From the cell containing the given text, extract its center point as [X, Y] coordinate. 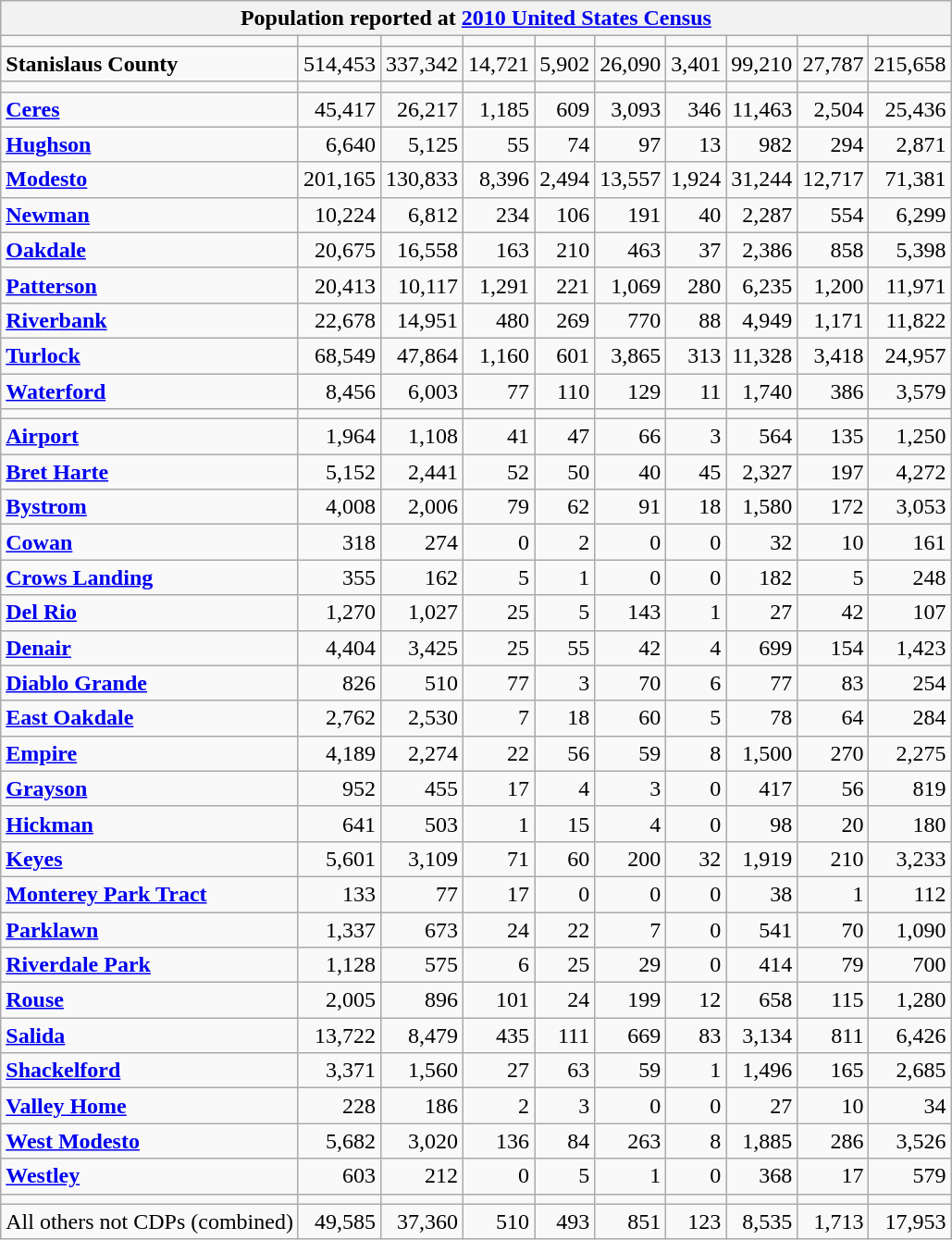
3,865 [631, 355]
417 [762, 788]
896 [422, 1000]
98 [762, 824]
Shackelford [150, 1071]
180 [910, 824]
699 [762, 648]
71,381 [910, 180]
182 [762, 577]
215,658 [910, 64]
91 [631, 507]
163 [500, 250]
2,006 [422, 507]
851 [631, 1221]
2,441 [422, 472]
1,580 [762, 507]
284 [910, 718]
368 [762, 1176]
700 [910, 965]
Monterey Park Tract [150, 894]
Parklawn [150, 930]
952 [339, 788]
Hickman [150, 824]
Grayson [150, 788]
16,558 [422, 250]
3,093 [631, 109]
136 [500, 1141]
6,640 [339, 144]
Bystrom [150, 507]
318 [339, 542]
1,500 [762, 753]
8,396 [500, 180]
1,964 [339, 437]
11,971 [910, 285]
66 [631, 437]
1,108 [422, 437]
254 [910, 683]
74 [564, 144]
37,360 [422, 1221]
Waterford [150, 391]
All others not CDPs (combined) [150, 1221]
11 [696, 391]
1,740 [762, 391]
234 [500, 215]
Cowan [150, 542]
346 [696, 109]
228 [339, 1106]
4,189 [339, 753]
5,682 [339, 1141]
12,717 [833, 180]
11,328 [762, 355]
East Oakdale [150, 718]
24,957 [910, 355]
463 [631, 250]
Stanislaus County [150, 64]
564 [762, 437]
355 [339, 577]
38 [762, 894]
47 [564, 437]
3,020 [422, 1141]
2,275 [910, 753]
13,557 [631, 180]
2,386 [762, 250]
274 [422, 542]
Valley Home [150, 1106]
3,401 [696, 64]
37 [696, 250]
1,423 [910, 648]
Riverbank [150, 320]
3,418 [833, 355]
248 [910, 577]
110 [564, 391]
15 [564, 824]
2,871 [910, 144]
17,953 [910, 1221]
541 [762, 930]
31,244 [762, 180]
8,456 [339, 391]
480 [500, 320]
Denair [150, 648]
819 [910, 788]
Airport [150, 437]
4,949 [762, 320]
Empire [150, 753]
8,535 [762, 1221]
514,453 [339, 64]
1,250 [910, 437]
13,722 [339, 1035]
435 [500, 1035]
770 [631, 320]
8,479 [422, 1035]
71 [500, 859]
112 [910, 894]
5,601 [339, 859]
337,342 [422, 64]
62 [564, 507]
West Modesto [150, 1141]
200 [631, 859]
609 [564, 109]
5,152 [339, 472]
64 [833, 718]
1,280 [910, 1000]
2,287 [762, 215]
50 [564, 472]
3,425 [422, 648]
270 [833, 753]
3,579 [910, 391]
3,526 [910, 1141]
5,398 [910, 250]
1,924 [696, 180]
Salida [150, 1035]
106 [564, 215]
1,160 [500, 355]
294 [833, 144]
414 [762, 965]
455 [422, 788]
858 [833, 250]
Bret Harte [150, 472]
6,812 [422, 215]
603 [339, 1176]
1,185 [500, 109]
45 [696, 472]
1,069 [631, 285]
669 [631, 1035]
579 [910, 1176]
1,337 [339, 930]
641 [339, 824]
212 [422, 1176]
1,885 [762, 1141]
2,494 [564, 180]
Crows Landing [150, 577]
12 [696, 1000]
Del Rio [150, 613]
3,134 [762, 1035]
982 [762, 144]
Hughson [150, 144]
199 [631, 1000]
133 [339, 894]
52 [500, 472]
201,165 [339, 180]
172 [833, 507]
601 [564, 355]
Newman [150, 215]
162 [422, 577]
1,200 [833, 285]
27,787 [833, 64]
493 [564, 1221]
Ceres [150, 109]
34 [910, 1106]
191 [631, 215]
Rouse [150, 1000]
10,117 [422, 285]
47,864 [422, 355]
386 [833, 391]
2,327 [762, 472]
2,685 [910, 1071]
826 [339, 683]
63 [564, 1071]
6,235 [762, 285]
88 [696, 320]
13 [696, 144]
Westley [150, 1176]
197 [833, 472]
84 [564, 1141]
6,299 [910, 215]
1,027 [422, 613]
2,005 [339, 1000]
11,822 [910, 320]
1,713 [833, 1221]
5,902 [564, 64]
554 [833, 215]
130,833 [422, 180]
Oakdale [150, 250]
11,463 [762, 109]
1,128 [339, 965]
575 [422, 965]
1,291 [500, 285]
4,008 [339, 507]
22,678 [339, 320]
49,585 [339, 1221]
20,675 [339, 250]
26,217 [422, 109]
280 [696, 285]
25,436 [910, 109]
Diablo Grande [150, 683]
Turlock [150, 355]
1,919 [762, 859]
26,090 [631, 64]
68,549 [339, 355]
6,003 [422, 391]
45,417 [339, 109]
186 [422, 1106]
3,053 [910, 507]
Modesto [150, 180]
673 [422, 930]
101 [500, 1000]
97 [631, 144]
Patterson [150, 285]
10,224 [339, 215]
165 [833, 1071]
2,274 [422, 753]
135 [833, 437]
1,090 [910, 930]
78 [762, 718]
107 [910, 613]
2,504 [833, 109]
1,270 [339, 613]
286 [833, 1141]
658 [762, 1000]
14,721 [500, 64]
313 [696, 355]
154 [833, 648]
6,426 [910, 1035]
4,404 [339, 648]
4,272 [910, 472]
269 [564, 320]
99,210 [762, 64]
Keyes [150, 859]
5,125 [422, 144]
3,371 [339, 1071]
41 [500, 437]
2,762 [339, 718]
111 [564, 1035]
503 [422, 824]
1,496 [762, 1071]
Riverdale Park [150, 965]
2,530 [422, 718]
161 [910, 542]
20,413 [339, 285]
221 [564, 285]
1,560 [422, 1071]
Population reported at 2010 United States Census [476, 19]
263 [631, 1141]
1,171 [833, 320]
129 [631, 391]
115 [833, 1000]
3,109 [422, 859]
14,951 [422, 320]
811 [833, 1035]
143 [631, 613]
123 [696, 1221]
29 [631, 965]
20 [833, 824]
3,233 [910, 859]
